Provide the (x, y) coordinate of the cell's center where the given text is located.  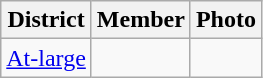
At-large (46, 58)
District (46, 20)
Member (140, 20)
Photo (226, 20)
